Pinpoint the cell where the given text exists, returning its [X, Y] midpoint coordinate. 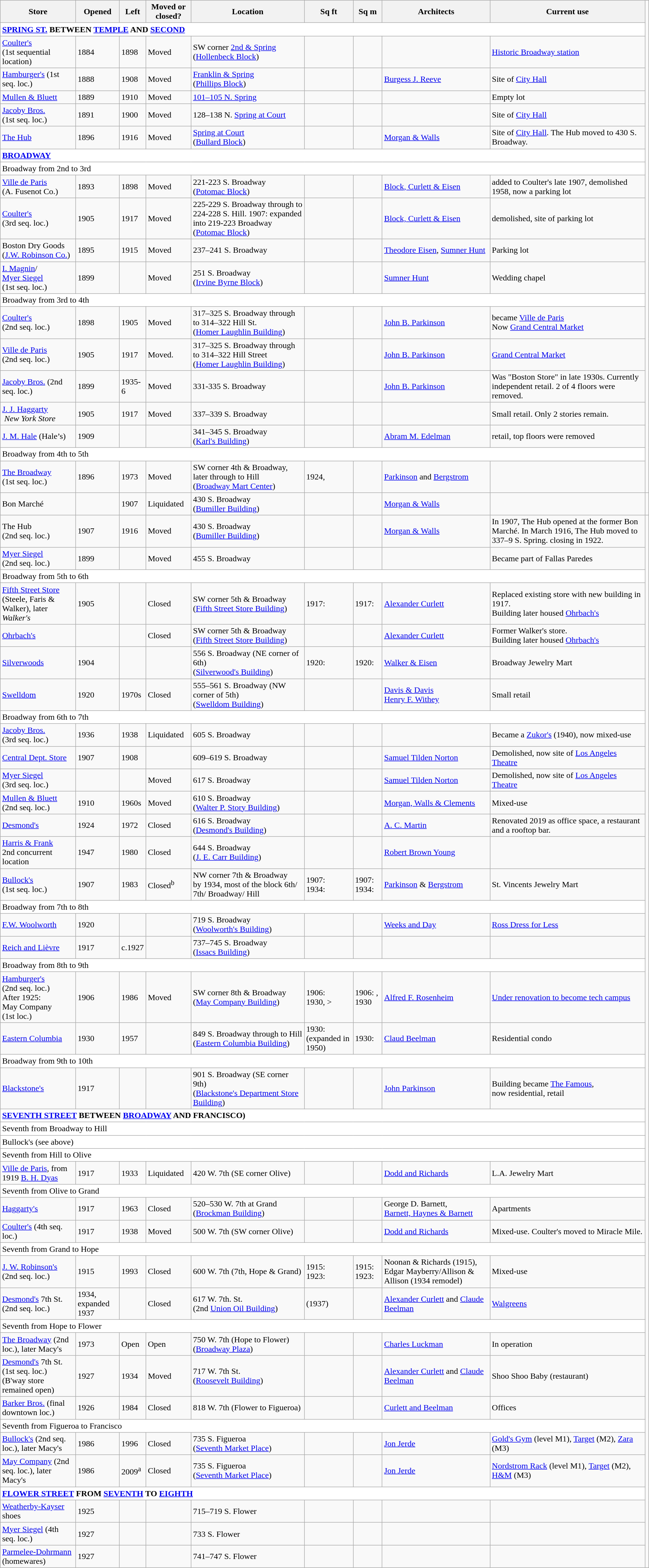
1906: 1930, > [329, 997]
Franklin & Spring(Phillips Block) [248, 79]
741–747 S. Flower [248, 1557]
Desmond's 7th St. (2nd seq. loc.) [38, 1303]
Shoo Shoo Baby (restaurant) [567, 1376]
733 S. Flower [248, 1534]
Historic Broadway station [567, 52]
SW corner 8th & Broadway(May Company Building) [248, 997]
Broadway from 8th to 9th [322, 965]
Grand Central Market [567, 355]
St. Vincents Jewelry Mart [567, 884]
Hamburger's (1st seq. loc.) [38, 79]
George D. Barnett,Barnett, Haynes & Barnett [436, 1209]
337–339 S. Broadway [248, 414]
Broadway from 7th to 8th [322, 907]
644 S. Broadway(J. E. Carr Building) [248, 852]
Broadway from 9th to 10th [322, 1061]
818 W. 7th (Flower to Figueroa) [248, 1407]
Morgan, Walls & Clements [436, 803]
Alfred F. Rosenheim [436, 997]
Mixed-use. Coulter's moved to Miracle Mile. [567, 1231]
1933 [132, 1173]
610 S. Broadway(Walter P. Story Building) [248, 803]
849 S. Broadway through to Hill(Eastern Columbia Building) [248, 1038]
The Hub [38, 137]
Noonan & Richards (1915), Edgar Mayberry/Allison & Allison (1934 remodel) [436, 1272]
1983 [132, 884]
Curlett and Beelman [436, 1407]
Bullock's(1st seq. loc.) [38, 884]
Site of City Hall. The Hub moved to 430 S. Broadway. [567, 137]
Empty lot [567, 97]
617 S. Broadway [248, 780]
1926 [97, 1407]
Coulter's(1st sequentiallocation) [38, 52]
1904 [97, 662]
1884 [97, 52]
Myer Siegel(2nd seq. loc.) [38, 558]
Jacoby Bros. (2nd seq. loc.) [38, 387]
Architects [436, 12]
BROADWAY [322, 155]
The Broadway (2nd loc.), later Macy's [38, 1344]
Parkinson & Bergstrom [436, 884]
Bon Marché [38, 504]
Haggarty's [38, 1209]
Location [248, 12]
1924, [329, 477]
1925 [97, 1511]
Coulter's(2nd seq. loc.) [38, 323]
Weatherby-Kayser shoes [38, 1511]
556 S. Broadway (NE corner of 6th)(Silverwood's Building) [248, 662]
128–138 N. Spring at Court [248, 115]
1930: (expanded in 1950) [329, 1038]
In operation [567, 1344]
Apartments [567, 1209]
Former Walker's store.Building later housed Ohrbach's [567, 635]
Residential condo [567, 1038]
605 S. Broadway [248, 735]
SPRING ST. BETWEEN TEMPLE AND SECOND [322, 29]
Davis & DavisHenry F. Withey [436, 695]
555–561 S. Broadway (NW corner of 5th)(Swelldom Building) [248, 695]
251 S. Broadway(Irvine Byrne Block) [248, 277]
Weeks and Day [436, 925]
Store [38, 12]
221-223 S. Broadway(Potomac Block) [248, 187]
Wedding chapel [567, 277]
Coulter's (4th seq. loc.) [38, 1231]
Eastern Columbia [38, 1038]
NW corner 7th & Broadwayby 1934, most of the block 6th/ 7th/ Broadway/ Hill [248, 884]
Broadway from 6th to 7th [322, 717]
Broadway from 2nd to 3rd [322, 168]
1993 [132, 1272]
Silverwoods [38, 662]
317–325 S. Broadway through to 314–322 Hill Street(Homer Laughlin Building) [248, 355]
Swelldom [38, 695]
L.A. Jewelry Mart [567, 1173]
1972 [132, 825]
The Hub(2nd seq. loc.) [38, 531]
1970s [132, 695]
341–345 S. Broadway(Karl's Building) [248, 436]
715–719 S. Flower [248, 1511]
1906 [97, 997]
Parmelee-Dohrmann (homewares) [38, 1557]
Closedb [168, 884]
Became part of Fallas Paredes [567, 558]
Under renovation to become tech campus [567, 997]
demolished, site of parking lot [567, 218]
Mullen & Bluett [38, 97]
SW corner 2nd & Spring(Hollenbeck Block) [248, 52]
Parkinson and Bergstrom [436, 477]
Broadway from 4th to 5th [322, 454]
Jacoby Bros.(1st seq. loc.) [38, 115]
J. J. Haggarty New York Store [38, 414]
Fifth Street Store(Steele, Faris & Walker), later Walker's [38, 603]
1888 [97, 79]
1891 [97, 115]
Spring at Court(Bullard Block) [248, 137]
Mullen & Bluett (2nd seq. loc.) [38, 803]
Building became The Famous,now residential, retail [567, 1089]
1909 [97, 436]
520–530 W. 7th at Grand(Brockman Building) [248, 1209]
Broadway Jewelry Mart [567, 662]
Sumner Hunt [436, 277]
Burgess J. Reeve [436, 79]
Abram M. Edelman [436, 436]
Sq m [368, 12]
Moved. [168, 355]
1996 [132, 1444]
Seventh from Figueroa to Francisco [322, 1426]
Barker Bros. (final downtown loc.) [38, 1407]
Replaced existing store with new building in 1917.Building later housed Ohrbach's [567, 603]
737–745 S. Broadway(Issacs Building) [248, 947]
1934 [132, 1376]
Current use [567, 12]
1935-6 [132, 387]
F.W. Woolworth [38, 925]
Broadway from 5th to 6th [322, 576]
SEVENTH STREET BETWEEN BROADWAY AND FRANCISCO) [322, 1116]
455 S. Broadway [248, 558]
Small retail. Only 2 stories remain. [567, 414]
1960s [132, 803]
Seventh from Grand to Hope [322, 1249]
J. M. Hale (Hale’s) [38, 436]
717 W. 7th St.(Roosevelt Building) [248, 1376]
Seventh from Hope to Flower [322, 1326]
331-335 S. Broadway [248, 387]
1893 [97, 187]
1984 [132, 1407]
Broadway from 3rd to 4th [322, 300]
Hamburger's(2nd seq. loc.)After 1925:May Company(1st loc.) [38, 997]
J. W. Robinson's (2nd seq. loc.) [38, 1272]
Bullock's (2nd seq. loc.), later Macy's [38, 1444]
The Broadway(1st seq. loc.) [38, 477]
Ville de Paris(2nd seq. loc.) [38, 355]
Ross Dress for Less [567, 925]
1980 [132, 852]
Sq ft [329, 12]
FLOWER STREET FROM SEVENTH TO EIGHTH [322, 1493]
600 W. 7th (7th, Hope & Grand) [248, 1272]
Ville de Paris(A. Fusenot Co.) [38, 187]
719 S. Broadway(Woolworth's Building) [248, 925]
420 W. 7th (SE corner Olive) [248, 1173]
Walker & Eisen [436, 662]
Moved or closed? [168, 12]
237–241 S. Broadway [248, 250]
1963 [132, 1209]
Central Dept. Store [38, 758]
1889 [97, 97]
1957 [132, 1038]
Bullock's (see above) [322, 1142]
Seventh from Olive to Grand [322, 1191]
c.1927 [132, 947]
616 S. Broadway(Desmond's Building) [248, 825]
1895 [97, 250]
1934, expanded 1937 [97, 1303]
(1937) [329, 1303]
Seventh from Hill to Olive [322, 1155]
Gold's Gym (level M1), Target (M2), Zara (M3) [567, 1444]
A. C. Martin [436, 825]
Walgreens [567, 1303]
1900 [132, 115]
750 W. 7th (Hope to Flower)(Broadway Plaza) [248, 1344]
Robert Brown Young [436, 852]
Ville de Paris, from 1919 B. H. Dyas [38, 1173]
Charles Luckman [436, 1344]
Offices [567, 1407]
Claud Beelman [436, 1038]
317–325 S. Broadway through to 314–322 Hill St. (Homer Laughlin Building) [248, 323]
Myer Siegel(3rd seq. loc.) [38, 780]
Jacoby Bros.(3rd seq. loc.) [38, 735]
Harris & Frank2nd concurrent location [38, 852]
retail, top floors were removed [567, 436]
Reich and Lièvre [38, 947]
101–105 N. Spring [248, 97]
Small retail [567, 695]
Parking lot [567, 250]
Desmond's [38, 825]
225-229 S. Broadway through to 224-228 S. Hill. 1907: expanded into 219-223 Broadway (Potomac Block) [248, 218]
901 S. Broadway (SE corner 9th)(Blackstone's Department Store Building) [248, 1089]
1924 [97, 825]
609–619 S. Broadway [248, 758]
Became a Zukor's (1940), now mixed-use [567, 735]
Coulter's(3rd seq. loc.) [38, 218]
In 1907, The Hub opened at the former Bon Marché. In March 1916, The Hub moved to 337–9 S. Spring. closing in 1922. [567, 531]
Blackstone's [38, 1089]
John Parkinson [436, 1089]
Seventh from Broadway to Hill [322, 1129]
1930: [368, 1038]
Opened [97, 12]
Nordstrom Rack (level M1), Target (M2), H&M (M3) [567, 1471]
2009a [132, 1471]
Renovated 2019 as office space, a restaurant and a rooftop bar. [567, 825]
500 W. 7th (SW corner Olive) [248, 1231]
1936 [97, 735]
Boston Dry Goods(J.W. Robinson Co.) [38, 250]
became Ville de ParisNow Grand Central Market [567, 323]
Ohrbach's [38, 635]
May Company (2nd seq. loc.), later Macy's [38, 1471]
Theodore Eisen, Sumner Hunt [436, 250]
Myer Siegel (4th seq. loc.) [38, 1534]
I. Magnin/Myer Siegel(1st seq. loc.) [38, 277]
1947 [97, 852]
1906: , 1930 [368, 997]
Was "Boston Store" in late 1930s. Currently independent retail. 2 of 4 floors were removed. [567, 387]
SW corner 4th & Broadway, later through to Hill(Broadway Mart Center) [248, 477]
617 W. 7th. St.(2nd Union Oil Building) [248, 1303]
1930 [97, 1038]
added to Coulter's late 1907, demolished 1958, now a parking lot [567, 187]
Desmond's 7th St. (1st seq. loc.)(B'way store remained open) [38, 1376]
Left [132, 12]
